Determine the (X, Y) coordinate at the center of the cell enclosing the given text.  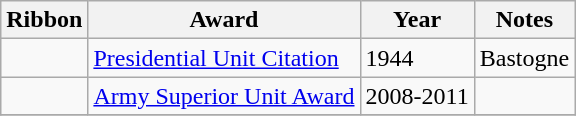
1944 (417, 58)
Notes (524, 20)
Army Superior Unit Award (224, 96)
Presidential Unit Citation (224, 58)
Award (224, 20)
Year (417, 20)
Bastogne (524, 58)
2008-2011 (417, 96)
Ribbon (44, 20)
